Capture the cell that displays the provided text and extract its [X, Y] central coordinate. 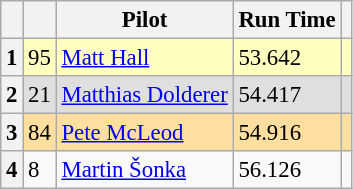
1 [12, 58]
Martin Šonka [144, 170]
54.417 [287, 95]
54.916 [287, 133]
53.642 [287, 58]
56.126 [287, 170]
Pete McLeod [144, 133]
84 [40, 133]
Pilot [144, 20]
Matthias Dolderer [144, 95]
4 [12, 170]
Run Time [287, 20]
2 [12, 95]
3 [12, 133]
21 [40, 95]
8 [40, 170]
95 [40, 58]
Matt Hall [144, 58]
